Return the (X, Y) coordinate for the center point of the cell that contains the specified text.  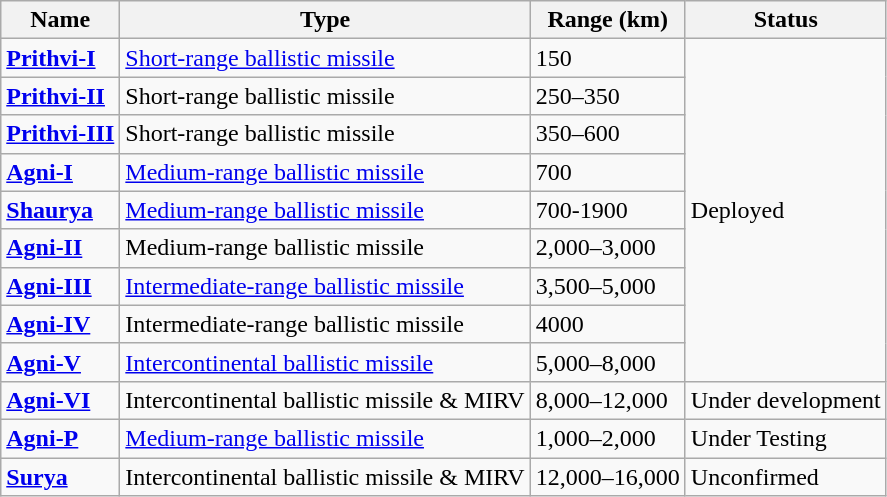
Type (325, 20)
150 (608, 58)
1,000–2,000 (608, 438)
8,000–12,000 (608, 400)
Prithvi-II (60, 96)
Agni-I (60, 172)
2,000–3,000 (608, 248)
Status (786, 20)
250–350 (608, 96)
Agni-III (60, 286)
Agni-P (60, 438)
700 (608, 172)
5,000–8,000 (608, 362)
Shaurya (60, 210)
Agni-II (60, 248)
Deployed (786, 210)
Under Testing (786, 438)
Agni-VI (60, 400)
4000 (608, 324)
Intercontinental ballistic missile (325, 362)
Under development (786, 400)
Name (60, 20)
Prithvi-I (60, 58)
Agni-IV (60, 324)
12,000–16,000 (608, 477)
Prithvi-III (60, 134)
3,500–5,000 (608, 286)
Agni-V (60, 362)
700-1900 (608, 210)
Range (km) (608, 20)
Surya (60, 477)
Unconfirmed (786, 477)
350–600 (608, 134)
